Scan for the cell matching the given text and deliver its (X, Y) coordinate at center. 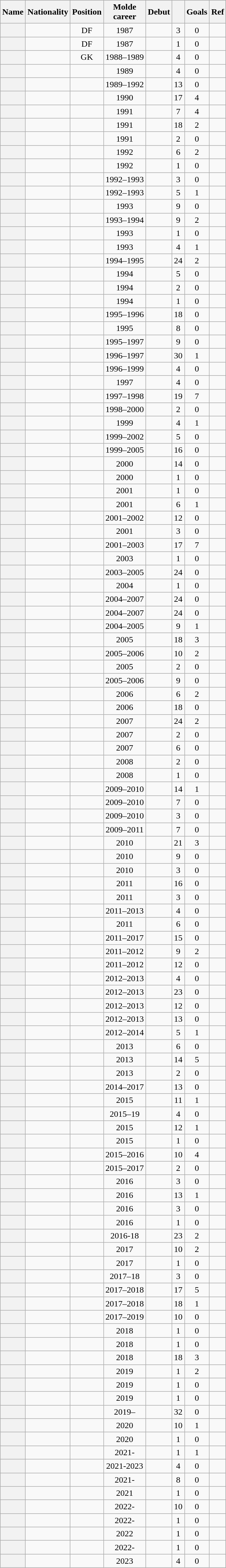
1999–2005 (124, 450)
2001–2003 (124, 545)
1994–1995 (124, 261)
2011–2013 (124, 911)
30 (178, 355)
2014–2017 (124, 1087)
2016-18 (124, 1236)
2004 (124, 585)
11 (178, 1100)
2009–2011 (124, 830)
1999–2002 (124, 437)
2004–2005 (124, 626)
1993–1994 (124, 220)
2021 (124, 1493)
2023 (124, 1561)
1989–1992 (124, 84)
2012–2014 (124, 1032)
1989 (124, 71)
2015–2016 (124, 1154)
Moldecareer (124, 12)
1996–1999 (124, 369)
1995–1997 (124, 342)
21 (178, 843)
1995–1996 (124, 315)
2019– (124, 1412)
15 (178, 938)
2003 (124, 558)
2017–18 (124, 1277)
Goals (197, 12)
1995 (124, 328)
GK (87, 57)
2021-2023 (124, 1466)
2015–19 (124, 1114)
2001–2002 (124, 518)
1999 (124, 423)
Position (87, 12)
Name (13, 12)
1990 (124, 98)
1998–2000 (124, 410)
Nationality (48, 12)
2011–2017 (124, 938)
2003–2005 (124, 572)
2022 (124, 1534)
1988–1989 (124, 57)
2017–2019 (124, 1317)
32 (178, 1412)
1996–1997 (124, 355)
2015–2017 (124, 1168)
Debut (159, 12)
19 (178, 396)
Ref (217, 12)
1997 (124, 382)
1997–1998 (124, 396)
